Output the (X, Y) coordinate of the center of the cell containing the given text.  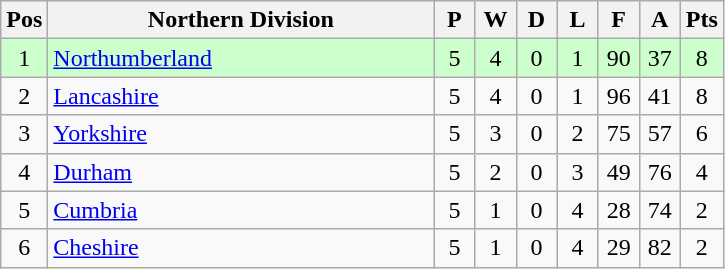
A (660, 20)
L (578, 20)
P (454, 20)
Cheshire (241, 248)
74 (660, 210)
Yorkshire (241, 134)
41 (660, 96)
37 (660, 58)
49 (618, 172)
75 (618, 134)
Northumberland (241, 58)
28 (618, 210)
Pos (24, 20)
Lancashire (241, 96)
W (496, 20)
76 (660, 172)
57 (660, 134)
F (618, 20)
D (536, 20)
Pts (702, 20)
29 (618, 248)
Durham (241, 172)
82 (660, 248)
96 (618, 96)
Cumbria (241, 210)
Northern Division (241, 20)
90 (618, 58)
